Return the (x, y) coordinate for the center point of the cell that contains the specified text.  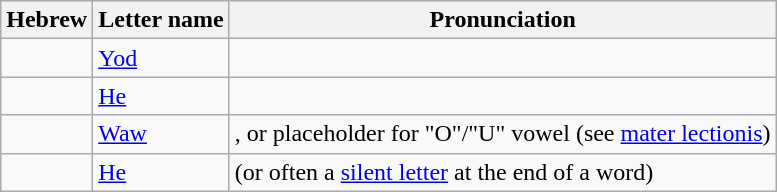
Yod (162, 58)
Letter name (162, 20)
, or placeholder for "O"/"U" vowel (see mater lectionis) (502, 134)
(or often a silent letter at the end of a word) (502, 172)
Hebrew (47, 20)
Pronunciation (502, 20)
Waw (162, 134)
